Determine the (x, y) coordinate at the center of the cell enclosing the given text.  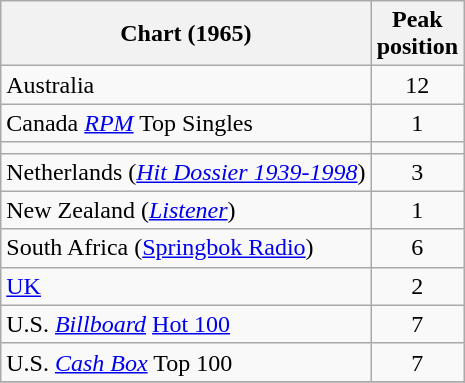
12 (417, 85)
2 (417, 286)
U.S. Billboard Hot 100 (186, 324)
3 (417, 172)
Netherlands (Hit Dossier 1939-1998) (186, 172)
Chart (1965) (186, 34)
South Africa (Springbok Radio) (186, 248)
Australia (186, 85)
New Zealand (Listener) (186, 210)
6 (417, 248)
Peakposition (417, 34)
U.S. Cash Box Top 100 (186, 362)
Canada RPM Top Singles (186, 123)
UK (186, 286)
